Identify which cell holds the provided text, then report its (x, y) central coordinate. 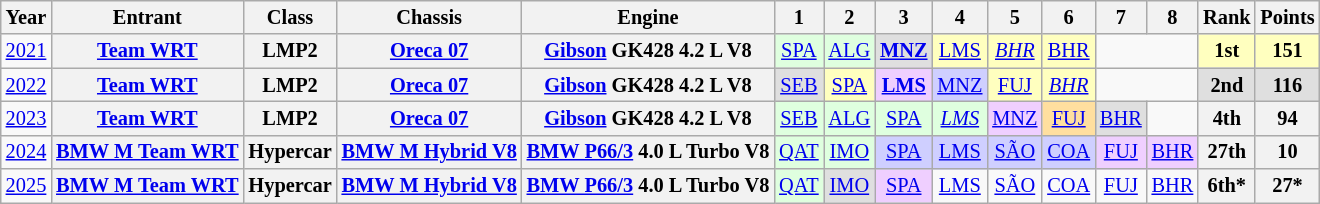
7 (1121, 17)
2 (850, 17)
6 (1068, 17)
5 (1014, 17)
4th (1226, 118)
2023 (26, 118)
27th (1226, 152)
6th* (1226, 186)
2nd (1226, 85)
27* (1287, 186)
94 (1287, 118)
10 (1287, 152)
2021 (26, 51)
Class (290, 17)
2025 (26, 186)
Points (1287, 17)
Chassis (430, 17)
151 (1287, 51)
Entrant (147, 17)
Rank (1226, 17)
2024 (26, 152)
8 (1173, 17)
1 (798, 17)
3 (904, 17)
1st (1226, 51)
116 (1287, 85)
Year (26, 17)
2022 (26, 85)
Engine (648, 17)
4 (960, 17)
